Identify which cell holds the provided text, then report its (x, y) central coordinate. 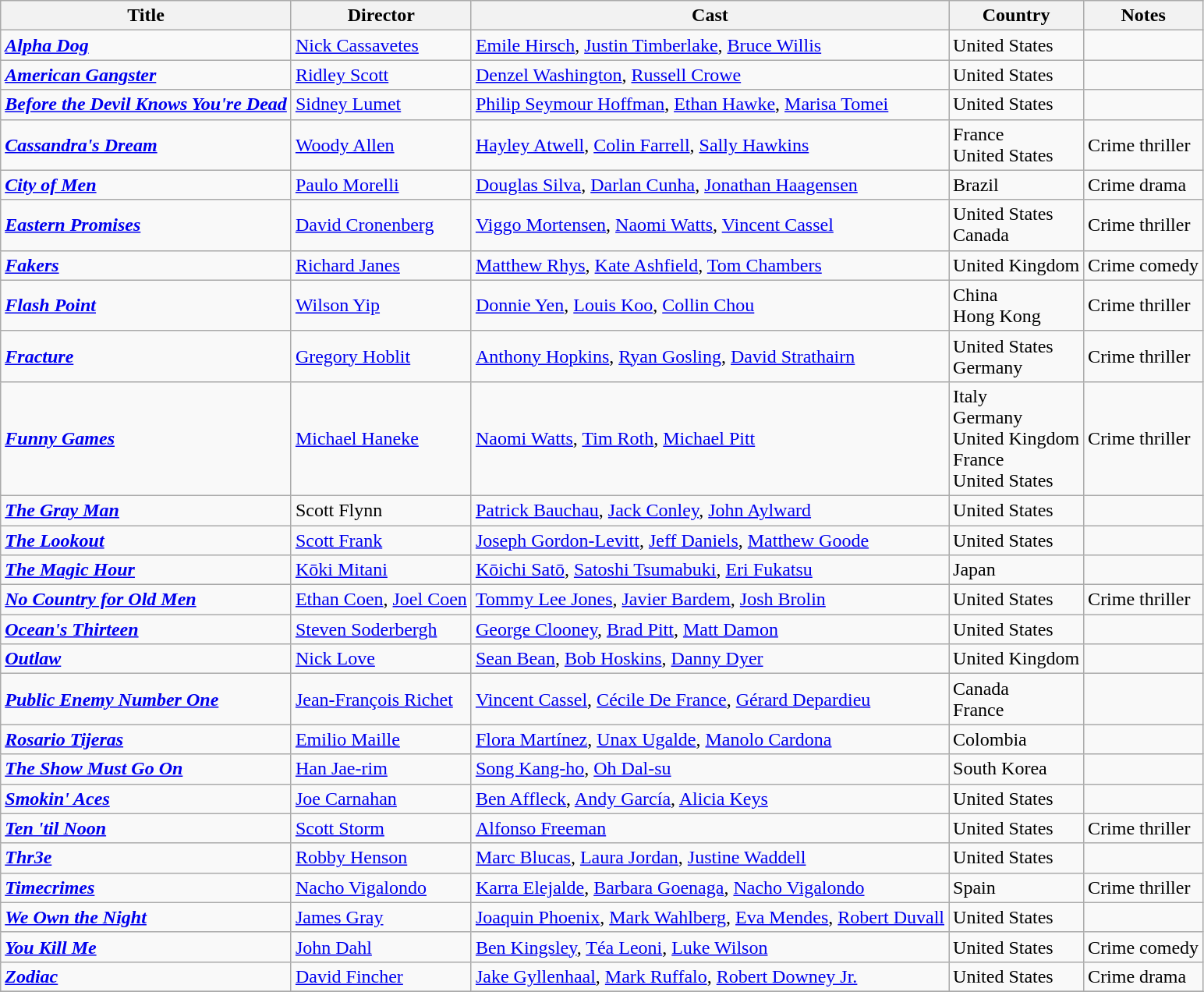
Flash Point (147, 306)
Scott Flynn (381, 510)
Emile Hirsch, Justin Timberlake, Bruce Willis (710, 45)
City of Men (147, 185)
We Own the Night (147, 917)
Donnie Yen, Louis Koo, Collin Chou (710, 306)
Anthony Hopkins, Ryan Gosling, David Strathairn (710, 356)
Tommy Lee Jones, Javier Bardem, Josh Brolin (710, 600)
Fakers (147, 265)
Ridley Scott (381, 75)
Jean-François Richet (381, 699)
Vincent Cassel, Cécile De France, Gérard Depardieu (710, 699)
Colombia (1017, 739)
United StatesGermany (1017, 356)
Thr3e (147, 858)
Marc Blucas, Laura Jordan, Justine Waddell (710, 858)
Brazil (1017, 185)
The Gray Man (147, 510)
James Gray (381, 917)
George Clooney, Brad Pitt, Matt Damon (710, 629)
Ten 'til Noon (147, 828)
South Korea (1017, 769)
Fracture (147, 356)
CanadaFrance (1017, 699)
United StatesCanada (1017, 225)
Director (381, 16)
Kōichi Satō, Satoshi Tsumabuki, Eri Fukatsu (710, 570)
Scott Storm (381, 828)
The Show Must Go On (147, 769)
No Country for Old Men (147, 600)
Matthew Rhys, Kate Ashfield, Tom Chambers (710, 265)
Sidney Lumet (381, 105)
ChinaHong Kong (1017, 306)
Douglas Silva, Darlan Cunha, Jonathan Haagensen (710, 185)
Ben Affleck, Andy García, Alicia Keys (710, 799)
Jake Gyllenhaal, Mark Ruffalo, Robert Downey Jr. (710, 976)
Naomi Watts, Tim Roth, Michael Pitt (710, 438)
Wilson Yip (381, 306)
Before the Devil Knows You're Dead (147, 105)
ItalyGermanyUnited KingdomFranceUnited States (1017, 438)
John Dahl (381, 947)
Joe Carnahan (381, 799)
Richard Janes (381, 265)
FranceUnited States (1017, 145)
Robby Henson (381, 858)
Spain (1017, 887)
Timecrimes (147, 887)
Philip Seymour Hoffman, Ethan Hawke, Marisa Tomei (710, 105)
American Gangster (147, 75)
Notes (1143, 16)
Michael Haneke (381, 438)
Nick Love (381, 659)
Alfonso Freeman (710, 828)
Ben Kingsley, Téa Leoni, Luke Wilson (710, 947)
Gregory Hoblit (381, 356)
The Lookout (147, 540)
Paulo Morelli (381, 185)
Joseph Gordon-Levitt, Jeff Daniels, Matthew Goode (710, 540)
Steven Soderbergh (381, 629)
David Fincher (381, 976)
Kōki Mitani (381, 570)
Song Kang-ho, Oh Dal-su (710, 769)
Rosario Tijeras (147, 739)
Zodiac (147, 976)
Woody Allen (381, 145)
Sean Bean, Bob Hoskins, Danny Dyer (710, 659)
Cassandra's Dream (147, 145)
Eastern Promises (147, 225)
Funny Games (147, 438)
Patrick Bauchau, Jack Conley, John Aylward (710, 510)
Nacho Vigalondo (381, 887)
Nick Cassavetes (381, 45)
You Kill Me (147, 947)
Hayley Atwell, Colin Farrell, Sally Hawkins (710, 145)
David Cronenberg (381, 225)
Country (1017, 16)
Joaquin Phoenix, Mark Wahlberg, Eva Mendes, Robert Duvall (710, 917)
Viggo Mortensen, Naomi Watts, Vincent Cassel (710, 225)
Emilio Maille (381, 739)
Cast (710, 16)
Smokin' Aces (147, 799)
Han Jae-rim (381, 769)
Japan (1017, 570)
Karra Elejalde, Barbara Goenaga, Nacho Vigalondo (710, 887)
Flora Martínez, Unax Ugalde, Manolo Cardona (710, 739)
Title (147, 16)
Outlaw (147, 659)
Alpha Dog (147, 45)
Ethan Coen, Joel Coen (381, 600)
The Magic Hour (147, 570)
Scott Frank (381, 540)
Public Enemy Number One (147, 699)
Ocean's Thirteen (147, 629)
Denzel Washington, Russell Crowe (710, 75)
